Identify which cell holds the provided text, then report its (x, y) central coordinate. 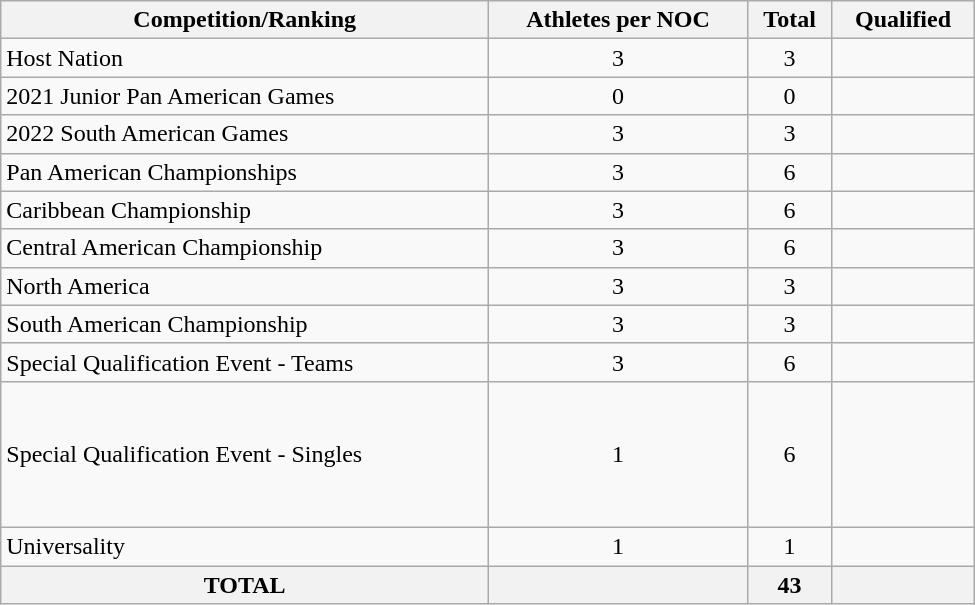
2021 Junior Pan American Games (245, 96)
Pan American Championships (245, 172)
Central American Championship (245, 248)
Host Nation (245, 58)
Total (789, 20)
Special Qualification Event - Singles (245, 454)
Qualified (903, 20)
North America (245, 286)
Athletes per NOC (618, 20)
South American Championship (245, 324)
Universality (245, 546)
Competition/Ranking (245, 20)
43 (789, 585)
TOTAL (245, 585)
Special Qualification Event - Teams (245, 362)
2022 South American Games (245, 134)
Caribbean Championship (245, 210)
